Provide the [x, y] coordinate of the cell's center where the given text is located.  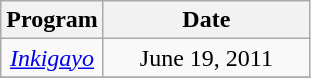
Inkigayo [52, 58]
June 19, 2011 [206, 58]
Date [206, 20]
Program [52, 20]
